Return the [x, y] coordinate for the center point of the cell that contains the specified text.  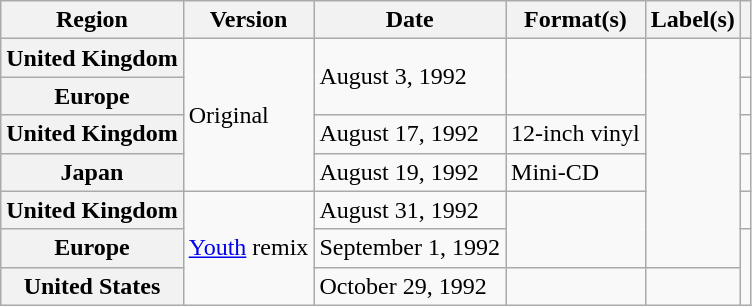
August 3, 1992 [410, 77]
Label(s) [692, 20]
October 29, 1992 [410, 286]
Mini-CD [576, 172]
Region [92, 20]
August 31, 1992 [410, 210]
September 1, 1992 [410, 248]
August 19, 1992 [410, 172]
Date [410, 20]
Version [248, 20]
August 17, 1992 [410, 134]
Japan [92, 172]
United States [92, 286]
12-inch vinyl [576, 134]
Youth remix [248, 248]
Original [248, 115]
Format(s) [576, 20]
